Provide the [x, y] coordinate of the cell's center where the given text is located.  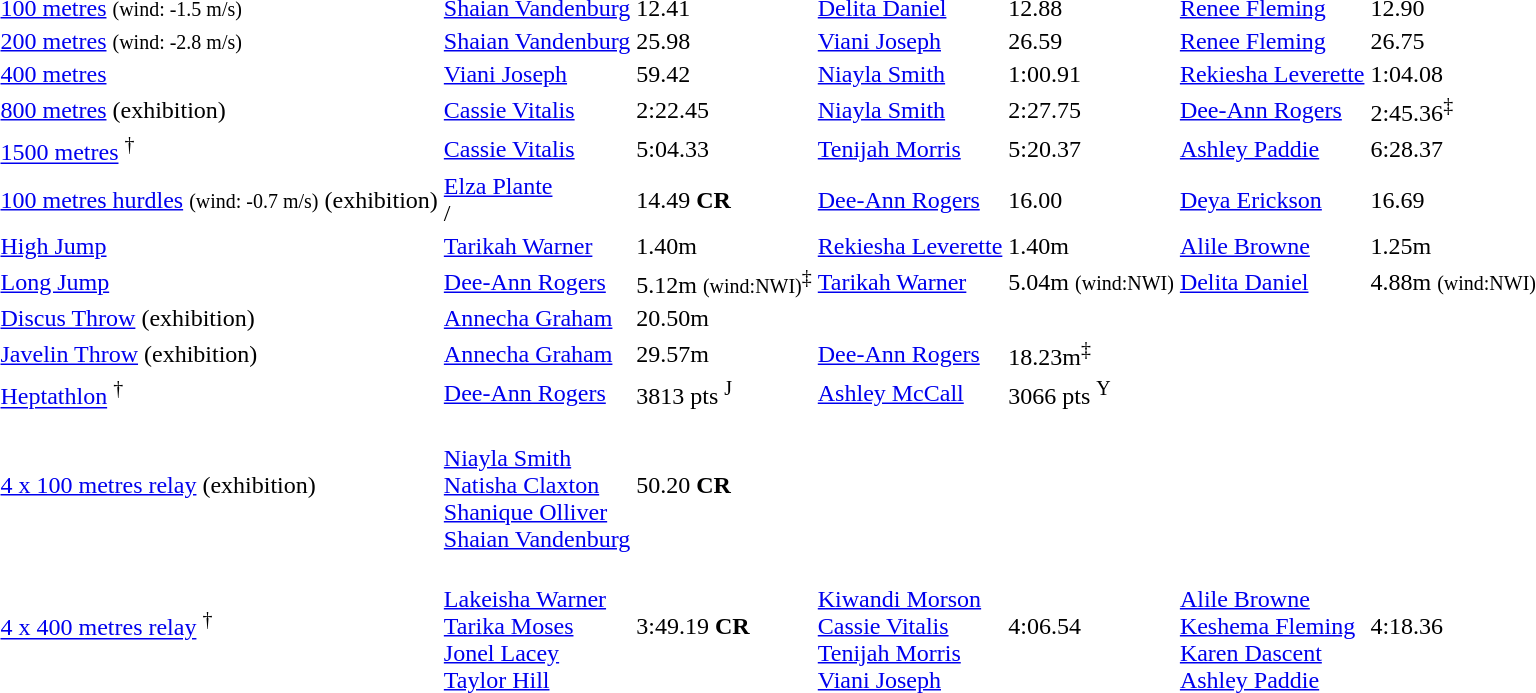
Alile Browne [1272, 246]
50.20 CR [724, 484]
5.12m (wind:NWI)‡ [724, 282]
5:04.33 [724, 149]
Deya Erickson [1272, 200]
16.00 [1092, 200]
2:27.75 [1092, 110]
Tenijah Morris [910, 149]
18.23m‡ [1092, 354]
Elza Plante / [536, 200]
Delita Daniel [1272, 282]
Ashley McCall [910, 394]
1:00.91 [1092, 74]
Ashley Paddie [1272, 149]
14.49 CR [724, 200]
5:20.37 [1092, 149]
59.42 [724, 74]
26.59 [1092, 41]
3066 pts Y [1092, 394]
29.57m [724, 354]
Shaian Vandenburg [536, 41]
20.50m [724, 318]
2:22.45 [724, 110]
25.98 [724, 41]
Niayla SmithNatisha ClaxtonShanique OlliverShaian Vandenburg [536, 484]
5.04m (wind:NWI) [1092, 282]
3813 pts J [724, 394]
Renee Fleming [1272, 41]
